Pinpoint the cell where the given text exists, returning its [x, y] midpoint coordinate. 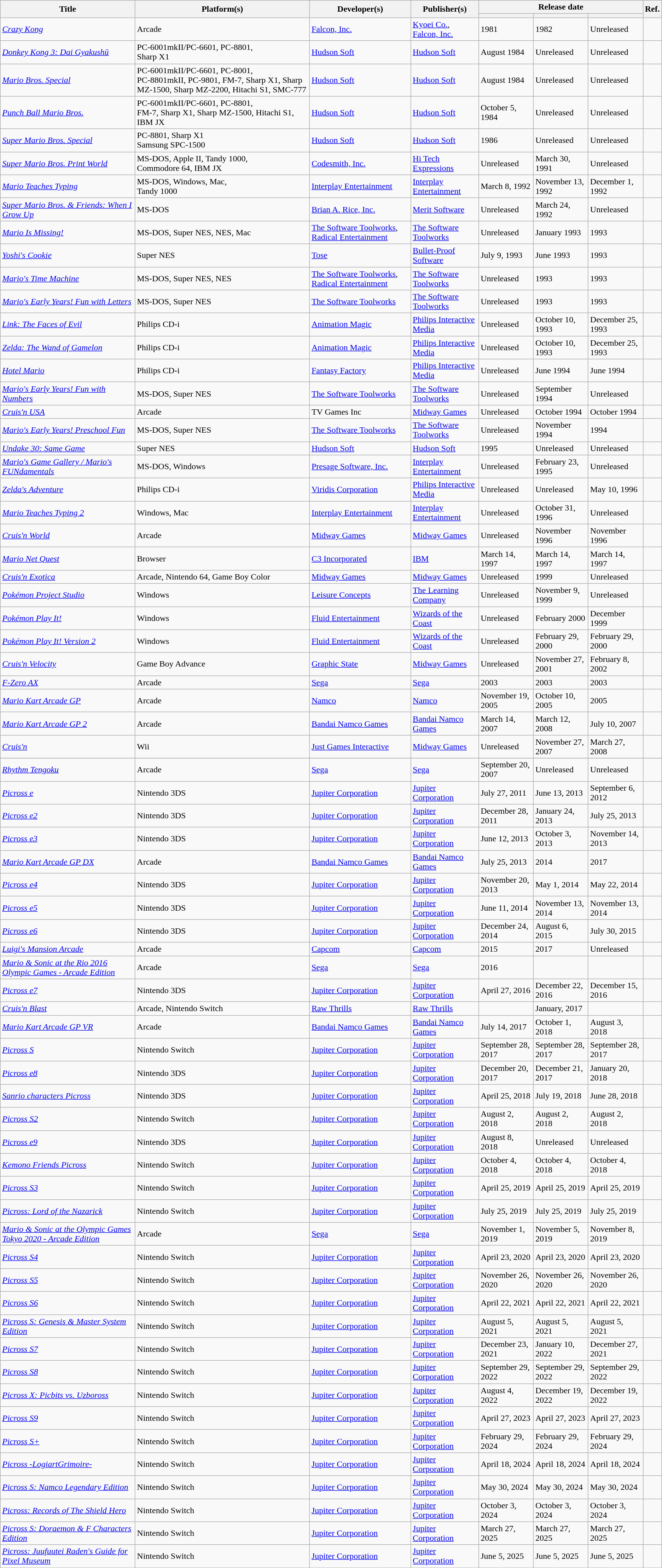
Developer(s) [360, 9]
Picross S8 [68, 1372]
Falcon, Inc. [360, 29]
Picross S: Genesis & Master System Edition [68, 1326]
1982 [561, 29]
Leisure Concepts [360, 595]
August 6, 2015 [561, 930]
July 9, 1993 [506, 255]
March 14, 2007 [506, 724]
June 13, 2013 [561, 792]
MS-DOS, Windows, Mac,Tandy 1000 [222, 186]
Mario's Early Years! Fun with Numbers [68, 393]
March 8, 1992 [506, 186]
Viridis Corporation [360, 490]
Arcade, Nintendo 64, Game Boy Color [222, 577]
Yoshi's Cookie [68, 255]
April 27, 2016 [506, 991]
November 19, 2005 [506, 701]
Mario Is Missing! [68, 232]
Mario & Sonic at the Olympic Games Tokyo 2020 - Arcade Edition [68, 1234]
May 10, 1996 [615, 490]
Arcade, Nintendo Switch [222, 1009]
Pokémon Play It! Version 2 [68, 641]
Mario Kart Arcade GP VR [68, 1027]
Fantasy Factory [360, 371]
Tose [360, 255]
Picross S+ [68, 1441]
MS-DOS, Super NES, NES [222, 278]
July 30, 2015 [615, 930]
April 25, 2018 [506, 1096]
Undake 30: Same Game [68, 448]
The Learning Company [445, 595]
May 1, 2014 [561, 884]
August 4, 2022 [506, 1395]
Rhythm Tengoku [68, 770]
October 1, 2018 [561, 1027]
Picross S3 [68, 1188]
Cruis'n USA [68, 412]
Mario's Time Machine [68, 278]
Mario Kart Arcade GP 2 [68, 724]
January, 2017 [561, 1009]
February 23, 1995 [561, 466]
September 6, 2012 [615, 792]
Picross: Lord of the Nazarick [68, 1211]
Hotel Mario [68, 371]
Super Mario Bros. Print World [68, 163]
Kyoei Co., Falcon, Inc. [445, 29]
June 12, 2013 [506, 838]
Zelda's Adventure [68, 490]
PC-6001mkII/PC-6601, PC-8801,FM-7, Sharp X1, Sharp MZ-1500, Hitachi S1, IBM JX [222, 113]
January 20, 2018 [615, 1073]
Picross e3 [68, 838]
C3 Incorporated [360, 558]
Cruis'n Exotica [68, 577]
October 5, 1984 [506, 113]
March 12, 2008 [561, 724]
August 8, 2018 [506, 1142]
Picross -LogiartGrimoire- [68, 1464]
Platform(s) [222, 9]
Hi Tech Expressions [445, 163]
Picross e [68, 792]
Mario's Game Gallery / Mario's FUNdamentals [68, 466]
Picross S: Namco Legendary Edition [68, 1487]
MS-DOS, Super NES, NES, Mac [222, 232]
Picross: Juufuutei Raden's Guide for Pixel Museum [68, 1556]
February 8, 2002 [615, 664]
Ref. [652, 9]
Picross S: Doraemon & F Characters Edition [68, 1533]
Picross e2 [68, 816]
F-Zero AX [68, 682]
1986 [506, 140]
December 20, 2017 [506, 1073]
November 20, 2013 [506, 884]
Title [68, 9]
PC-6001mkII/PC-6601, PC-8001,PC-8801mkII, PC-9801, FM-7, Sharp X1, Sharp MZ-1500, Sharp MZ-2200, Hitachi S1, SMC-777 [222, 80]
Kemono Friends Picross [68, 1165]
November 14, 2013 [615, 838]
Cruis'n Blast [68, 1009]
Pokémon Play It! [68, 618]
Picross e6 [68, 930]
December 15, 2016 [615, 991]
Cruis'n World [68, 536]
November 8, 2019 [615, 1234]
Picross S7 [68, 1349]
October 10, 2005 [561, 701]
Publisher(s) [445, 9]
Punch Ball Mario Bros. [68, 113]
December 1, 1992 [615, 186]
Graphic State [360, 664]
Super Mario Bros. & Friends: When I Grow Up [68, 209]
January 10, 2022 [561, 1349]
October 31, 1996 [561, 512]
Wii [222, 746]
1999 [561, 577]
Donkey Kong 3: Dai Gyakushū [68, 52]
Luigi's Mansion Arcade [68, 949]
Crazy Kong [68, 29]
November 1, 2019 [506, 1234]
Pokémon Project Studio [68, 595]
July 10, 2007 [615, 724]
Mario Kart Arcade GP [68, 701]
Mario Kart Arcade GP DX [68, 862]
Picross S5 [68, 1280]
Picross e5 [68, 908]
Browser [222, 558]
October 3, 2013 [561, 838]
Picross S6 [68, 1303]
TV Games Inc [360, 412]
June 11, 2014 [506, 908]
June 1993 [561, 255]
December 23, 2021 [506, 1349]
Game Boy Advance [222, 664]
2014 [561, 862]
Link: The Faces of Evil [68, 325]
Merit Software [445, 209]
Picross S2 [68, 1119]
March 30, 1991 [561, 163]
PC-8801, Sharp X1Samsung SPC-1500 [222, 140]
Just Games Interactive [360, 746]
Mario Net Quest [68, 558]
Super Mario Bros. Special [68, 140]
Picross S4 [68, 1257]
Sanrio characters Picross [68, 1096]
MS-DOS, Windows [222, 466]
November 9, 1999 [561, 595]
January 24, 2013 [561, 816]
January 1993 [561, 232]
November 5, 2019 [561, 1234]
Mario's Early Years! Preschool Fun [68, 430]
Zelda: The Wand of Gamelon [68, 347]
Picross X: Picbits vs. Uzboross [68, 1395]
Codesmith, Inc. [360, 163]
December 28, 2011 [506, 816]
Presage Software, Inc. [360, 466]
2005 [615, 701]
December 1999 [615, 618]
July 27, 2011 [506, 792]
Picross e7 [68, 991]
Bullet-Proof Software [445, 255]
June 28, 2018 [615, 1096]
November 27, 2007 [561, 746]
PC-6001mkII/PC-6601, PC-8801,Sharp X1 [222, 52]
Release date [561, 7]
IBM [445, 558]
MS-DOS [222, 209]
November 27, 2001 [561, 664]
Picross e4 [68, 884]
Picross e9 [68, 1142]
August 3, 2018 [615, 1027]
Windows, Mac [222, 512]
March 27, 2008 [615, 746]
Mario Teaches Typing [68, 186]
Brian A. Rice, Inc. [360, 209]
November 1994 [561, 430]
March 24, 1992 [561, 209]
1981 [506, 29]
February 2000 [561, 618]
2016 [506, 967]
December 22, 2016 [561, 991]
Picross: Records of The Shield Hero [68, 1510]
Mario Bros. Special [68, 80]
September 1994 [561, 393]
Picross S [68, 1050]
May 22, 2014 [615, 884]
Cruis'n [68, 746]
December 21, 2017 [561, 1073]
July 14, 2017 [506, 1027]
Cruis'n Velocity [68, 664]
September 20, 2007 [506, 770]
November 13, 1992 [561, 186]
1995 [506, 448]
December 24, 2014 [506, 930]
Picross e8 [68, 1073]
Mario & Sonic at the Rio 2016 Olympic Games - Arcade Edition [68, 967]
MS-DOS, Apple II, Tandy 1000,Commodore 64, IBM JX [222, 163]
Mario Teaches Typing 2 [68, 512]
December 27, 2021 [615, 1349]
July 19, 2018 [561, 1096]
Mario's Early Years! Fun with Letters [68, 301]
1994 [615, 430]
2015 [506, 949]
Picross S9 [68, 1418]
